Capture the cell that displays the provided text and extract its [X, Y] central coordinate. 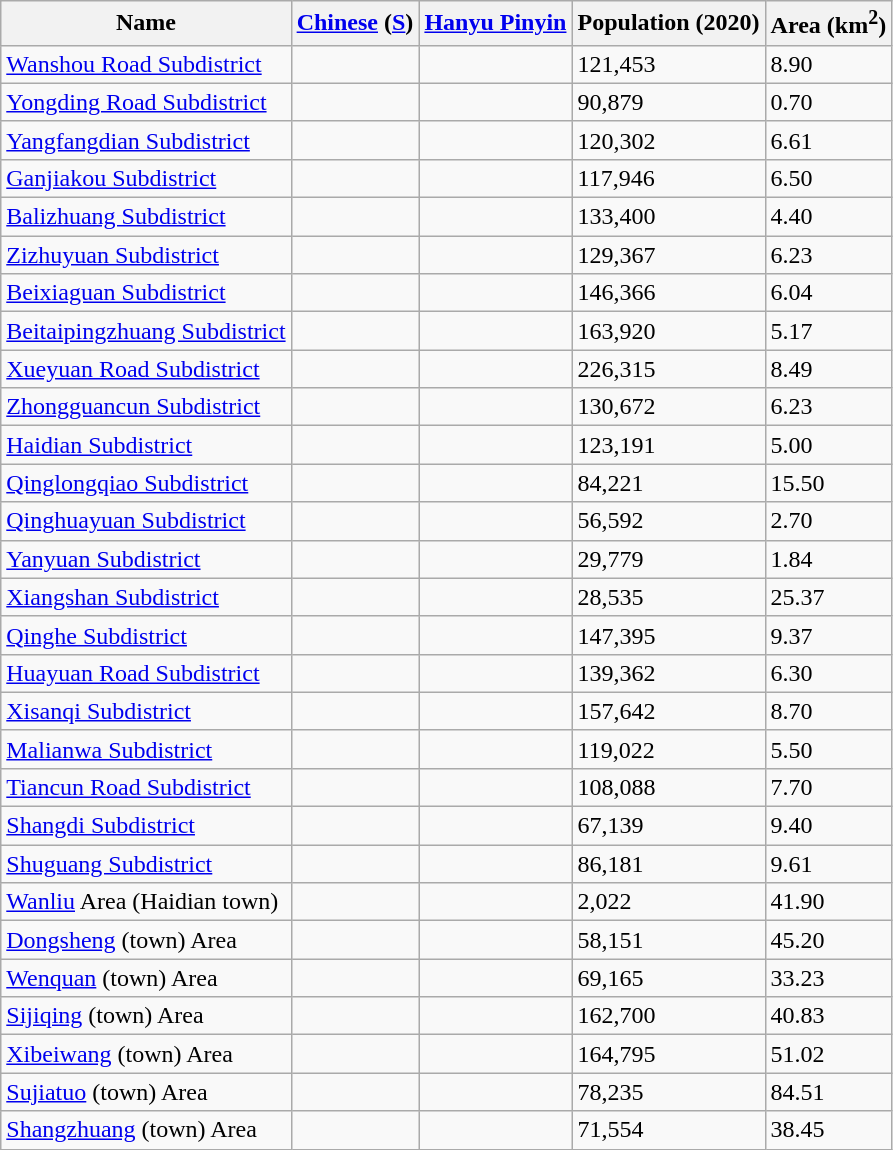
Xibeiwang (town) Area [146, 1054]
86,181 [668, 864]
15.50 [828, 483]
123,191 [668, 445]
8.49 [828, 369]
Chinese (S) [355, 24]
2.70 [828, 521]
Xueyuan Road Subdistrict [146, 369]
69,165 [668, 978]
117,946 [668, 178]
33.23 [828, 978]
139,362 [668, 673]
67,139 [668, 826]
1.84 [828, 559]
Sujiatuo (town) Area [146, 1092]
2,022 [668, 902]
71,554 [668, 1130]
6.61 [828, 140]
Hanyu Pinyin [496, 24]
78,235 [668, 1092]
8.90 [828, 64]
Malianwa Subdistrict [146, 749]
8.70 [828, 711]
Qinglongqiao Subdistrict [146, 483]
9.61 [828, 864]
58,151 [668, 940]
157,642 [668, 711]
Yongding Road Subdistrict [146, 102]
Balizhuang Subdistrict [146, 217]
Qinghuayuan Subdistrict [146, 521]
5.17 [828, 331]
Xiangshan Subdistrict [146, 597]
38.45 [828, 1130]
28,535 [668, 597]
129,367 [668, 255]
25.37 [828, 597]
29,779 [668, 559]
6.04 [828, 293]
84.51 [828, 1092]
Shangzhuang (town) Area [146, 1130]
Wanliu Area (Haidian town) [146, 902]
6.50 [828, 178]
121,453 [668, 64]
Wenquan (town) Area [146, 978]
162,700 [668, 1016]
9.37 [828, 635]
Zhongguancun Subdistrict [146, 407]
147,395 [668, 635]
Wanshou Road Subdistrict [146, 64]
0.70 [828, 102]
6.30 [828, 673]
226,315 [668, 369]
130,672 [668, 407]
41.90 [828, 902]
5.50 [828, 749]
Tiancun Road Subdistrict [146, 787]
146,366 [668, 293]
Shangdi Subdistrict [146, 826]
45.20 [828, 940]
40.83 [828, 1016]
Sijiqing (town) Area [146, 1016]
90,879 [668, 102]
Yangfangdian Subdistrict [146, 140]
56,592 [668, 521]
Yanyuan Subdistrict [146, 559]
Dongsheng (town) Area [146, 940]
Xisanqi Subdistrict [146, 711]
Population (2020) [668, 24]
5.00 [828, 445]
119,022 [668, 749]
Beitaipingzhuang Subdistrict [146, 331]
Haidian Subdistrict [146, 445]
Zizhuyuan Subdistrict [146, 255]
Area (km2) [828, 24]
4.40 [828, 217]
164,795 [668, 1054]
Name [146, 24]
120,302 [668, 140]
108,088 [668, 787]
Shuguang Subdistrict [146, 864]
7.70 [828, 787]
Qinghe Subdistrict [146, 635]
Ganjiakou Subdistrict [146, 178]
84,221 [668, 483]
Huayuan Road Subdistrict [146, 673]
163,920 [668, 331]
9.40 [828, 826]
Beixiaguan Subdistrict [146, 293]
133,400 [668, 217]
51.02 [828, 1054]
